Locate the cell with the specified text and output its [x, y] center coordinate. 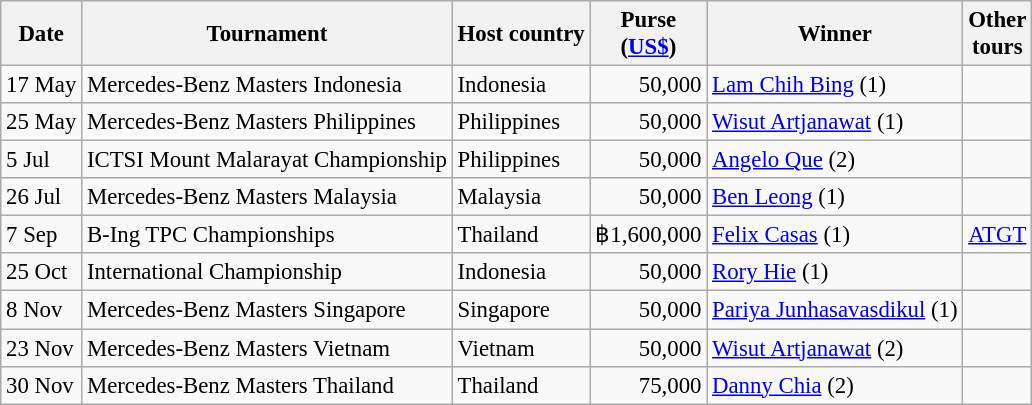
Danny Chia (2) [835, 385]
Tournament [268, 34]
75,000 [648, 385]
Ben Leong (1) [835, 197]
B-Ing TPC Championships [268, 235]
26 Jul [42, 197]
25 May [42, 122]
฿1,600,000 [648, 235]
8 Nov [42, 310]
Mercedes-Benz Masters Philippines [268, 122]
Mercedes-Benz Masters Singapore [268, 310]
Felix Casas (1) [835, 235]
23 Nov [42, 348]
Rory Hie (1) [835, 273]
Winner [835, 34]
7 Sep [42, 235]
Host country [521, 34]
Date [42, 34]
Wisut Artjanawat (1) [835, 122]
17 May [42, 85]
30 Nov [42, 385]
Mercedes-Benz Masters Vietnam [268, 348]
Purse(US$) [648, 34]
Othertours [998, 34]
Angelo Que (2) [835, 160]
Lam Chih Bing (1) [835, 85]
Singapore [521, 310]
ATGT [998, 235]
International Championship [268, 273]
Mercedes-Benz Masters Malaysia [268, 197]
5 Jul [42, 160]
Mercedes-Benz Masters Indonesia [268, 85]
Pariya Junhasavasdikul (1) [835, 310]
25 Oct [42, 273]
Malaysia [521, 197]
ICTSI Mount Malarayat Championship [268, 160]
Mercedes-Benz Masters Thailand [268, 385]
Vietnam [521, 348]
Wisut Artjanawat (2) [835, 348]
